Identify which cell holds the provided text, then report its (x, y) central coordinate. 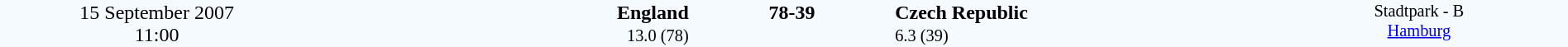
England (501, 12)
Stadtpark - B Hamburg (1419, 23)
6.3 (39) (1082, 36)
Czech Republic (1082, 12)
15 September 200711:00 (157, 23)
78-39 (791, 12)
13.0 (78) (501, 36)
